Locate the cell with the specified text and output its (x, y) center coordinate. 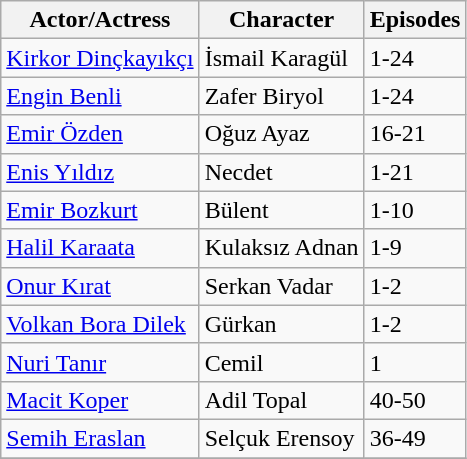
Semih Eraslan (100, 438)
Nuri Tanır (100, 362)
Necdet (282, 172)
Macit Koper (100, 400)
Actor/Actress (100, 20)
1-21 (415, 172)
Gürkan (282, 324)
1-10 (415, 210)
Zafer Biryol (282, 96)
Selçuk Erensoy (282, 438)
36-49 (415, 438)
Enis Yıldız (100, 172)
Character (282, 20)
16-21 (415, 134)
Serkan Vadar (282, 286)
Halil Karaata (100, 248)
Adil Topal (282, 400)
Onur Kırat (100, 286)
Kulaksız Adnan (282, 248)
Oğuz Ayaz (282, 134)
Volkan Bora Dilek (100, 324)
Cemil (282, 362)
40-50 (415, 400)
Episodes (415, 20)
Kirkor Dinçkayıkçı (100, 58)
1 (415, 362)
Bülent (282, 210)
Engin Benli (100, 96)
Emir Bozkurt (100, 210)
Emir Özden (100, 134)
İsmail Karagül (282, 58)
1-9 (415, 248)
